Return the (X, Y) coordinate for the center point of the cell that contains the specified text.  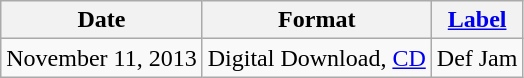
Date (102, 20)
November 11, 2013 (102, 58)
Def Jam (477, 58)
Format (316, 20)
Label (477, 20)
Digital Download, CD (316, 58)
